Capture the cell that displays the provided text and extract its [X, Y] central coordinate. 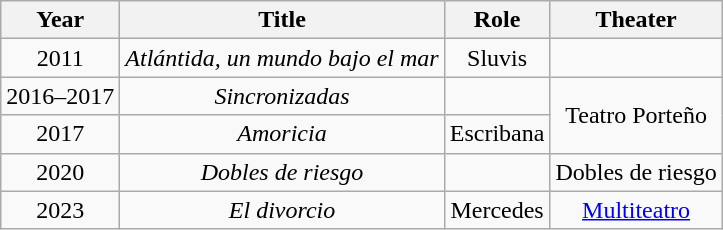
Year [60, 20]
Atlántida, un mundo bajo el mar [282, 58]
2016–2017 [60, 96]
Theater [636, 20]
Sincronizadas [282, 96]
Role [497, 20]
Amoricia [282, 134]
2011 [60, 58]
Escribana [497, 134]
Sluvis [497, 58]
2023 [60, 210]
El divorcio [282, 210]
Teatro Porteño [636, 115]
2017 [60, 134]
2020 [60, 172]
Title [282, 20]
Multiteatro [636, 210]
Mercedes [497, 210]
